Identify which cell holds the provided text, then report its (x, y) central coordinate. 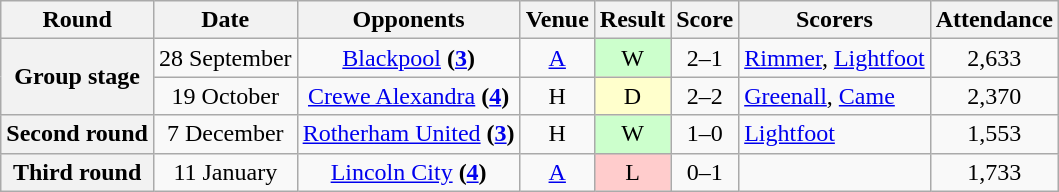
Result (632, 20)
Attendance (994, 20)
1–0 (705, 134)
Venue (557, 20)
Rimmer, Lightfoot (834, 58)
Rotherham United (3) (408, 134)
19 October (225, 96)
L (632, 172)
Group stage (78, 77)
2,370 (994, 96)
Lightfoot (834, 134)
1,553 (994, 134)
1,733 (994, 172)
11 January (225, 172)
7 December (225, 134)
D (632, 96)
Round (78, 20)
Opponents (408, 20)
Date (225, 20)
Blackpool (3) (408, 58)
Crewe Alexandra (4) (408, 96)
28 September (225, 58)
Greenall, Came (834, 96)
2–2 (705, 96)
Third round (78, 172)
2,633 (994, 58)
Lincoln City (4) (408, 172)
Second round (78, 134)
2–1 (705, 58)
0–1 (705, 172)
Scorers (834, 20)
Score (705, 20)
